Determine the (x, y) coordinate at the center of the cell enclosing the given text.  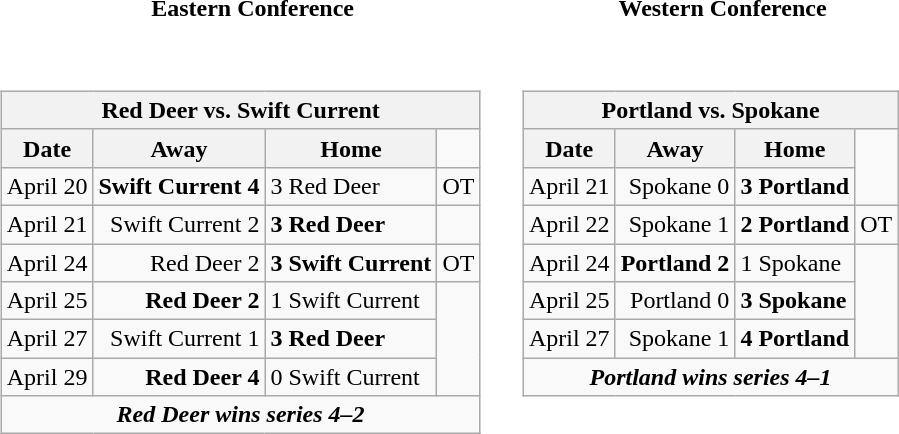
1 Swift Current (351, 301)
Swift Current 1 (179, 339)
3 Spokane (795, 301)
April 29 (47, 377)
3 Portland (795, 186)
Portland 0 (675, 301)
Portland 2 (675, 263)
Spokane 0 (675, 186)
Portland wins series 4–1 (710, 377)
4 Portland (795, 339)
Red Deer wins series 4–2 (240, 415)
Red Deer 4 (179, 377)
3 Swift Current (351, 263)
Red Deer vs. Swift Current (240, 110)
1 Spokane (795, 263)
Portland vs. Spokane (710, 110)
April 20 (47, 186)
0 Swift Current (351, 377)
2 Portland (795, 224)
April 22 (569, 224)
Swift Current 2 (179, 224)
Swift Current 4 (179, 186)
